Locate the cell with the specified text and output its (X, Y) center coordinate. 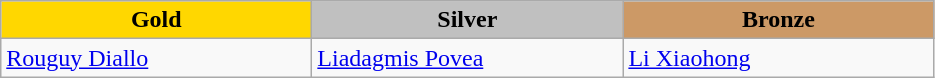
Rouguy Diallo (156, 58)
Gold (156, 20)
Bronze (778, 20)
Silver (468, 20)
Li Xiaohong (778, 58)
Liadagmis Povea (468, 58)
